Detect which cell encompasses the target text, then output its (X, Y) center coordinate. 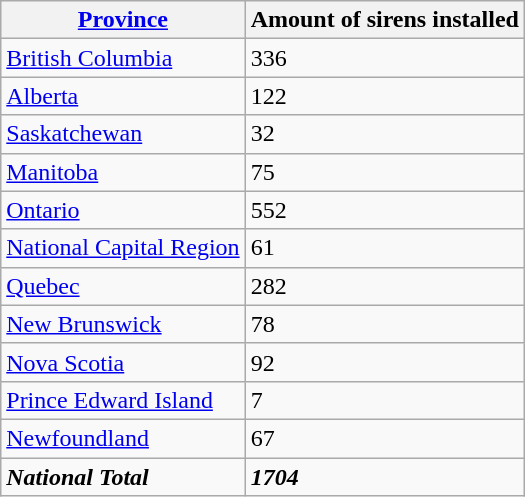
Amount of sirens installed (384, 20)
Saskatchewan (123, 134)
Prince Edward Island (123, 400)
1704 (384, 477)
7 (384, 400)
78 (384, 324)
New Brunswick (123, 324)
75 (384, 172)
National Capital Region (123, 248)
92 (384, 362)
122 (384, 96)
67 (384, 438)
552 (384, 210)
61 (384, 248)
282 (384, 286)
32 (384, 134)
National Total (123, 477)
Nova Scotia (123, 362)
Newfoundland (123, 438)
Quebec (123, 286)
Province (123, 20)
British Columbia (123, 58)
Manitoba (123, 172)
Ontario (123, 210)
Alberta (123, 96)
336 (384, 58)
